Identify which cell holds the provided text, then report its (x, y) central coordinate. 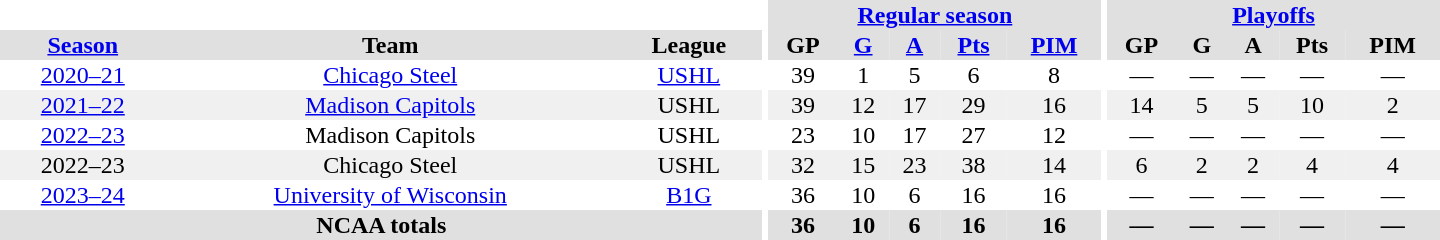
27 (974, 135)
38 (974, 165)
29 (974, 105)
Regular season (934, 15)
15 (864, 165)
2020–21 (83, 75)
2021–22 (83, 105)
NCAA totals (382, 225)
Playoffs (1274, 15)
2023–24 (83, 195)
1 (864, 75)
32 (802, 165)
B1G (689, 195)
Season (83, 45)
League (689, 45)
University of Wisconsin (390, 195)
Team (390, 45)
8 (1054, 75)
